Pinpoint the cell where the given text exists, returning its [X, Y] midpoint coordinate. 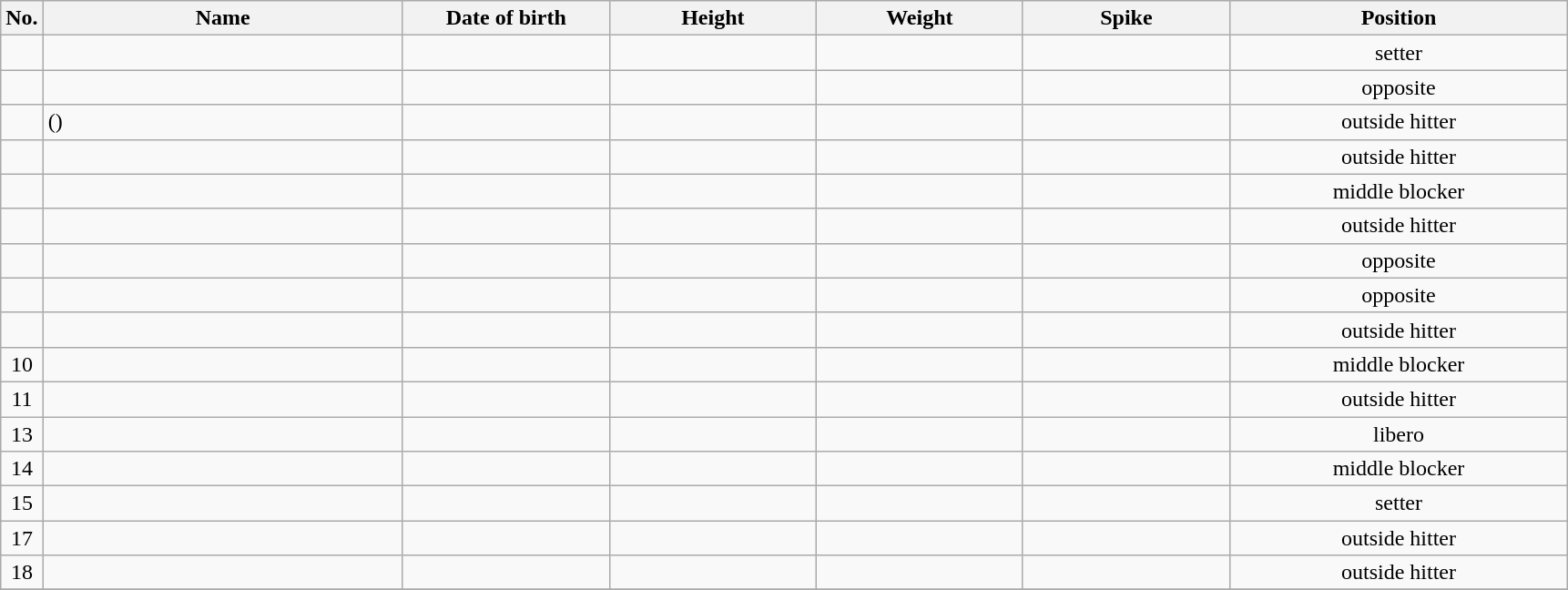
18 [22, 573]
libero [1399, 434]
() [222, 122]
15 [22, 504]
Position [1399, 18]
14 [22, 469]
Name [222, 18]
Date of birth [506, 18]
17 [22, 538]
Spike [1125, 18]
10 [22, 364]
Weight [920, 18]
Height [712, 18]
No. [22, 18]
13 [22, 434]
11 [22, 399]
